Locate the cell with the specified text and output its (x, y) center coordinate. 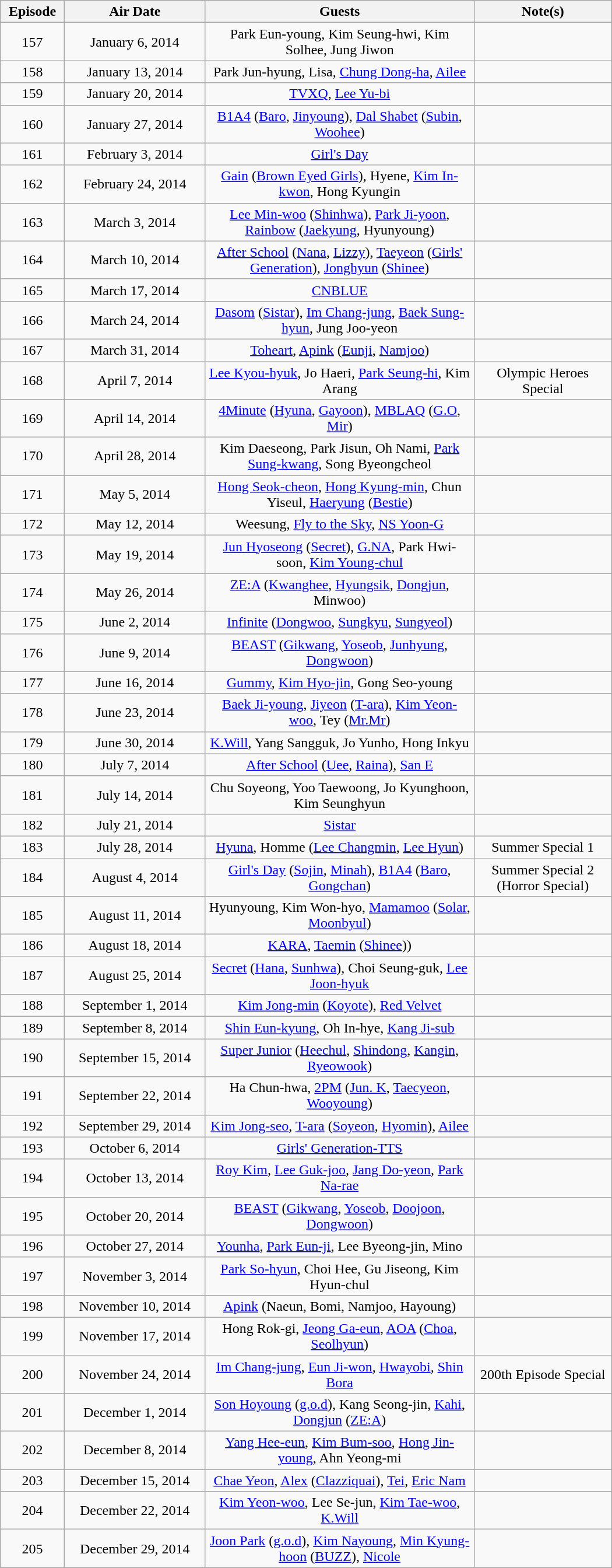
195 (33, 1216)
186 (33, 946)
4Minute (Hyuna, Gayoon), MBLAQ (G.O, Mir) (339, 419)
May 5, 2014 (135, 495)
Shin Eun-kyung, Oh In-hye, Kang Ji-sub (339, 1028)
BEAST (Gikwang, Yoseob, Doojoon, Dongwoon) (339, 1216)
194 (33, 1178)
Toheart, Apink (Eunji, Namjoo) (339, 350)
KARA, Taemin (Shinee)) (339, 946)
166 (33, 320)
188 (33, 1006)
176 (33, 652)
July 21, 2014 (135, 825)
December 22, 2014 (135, 1511)
December 8, 2014 (135, 1450)
192 (33, 1126)
178 (33, 713)
March 3, 2014 (135, 222)
164 (33, 260)
160 (33, 124)
202 (33, 1450)
Kim Daeseong, Park Jisun, Oh Nami, Park Sung-kwang, Song Byeongcheol (339, 456)
May 19, 2014 (135, 554)
March 10, 2014 (135, 260)
205 (33, 1548)
189 (33, 1028)
January 27, 2014 (135, 124)
171 (33, 495)
After School (Nana, Lizzy), Taeyeon (Girls' Generation), Jonghyun (Shinee) (339, 260)
Guests (339, 12)
Ha Chun-hwa, 2PM (Jun. K, Taecyeon, Wooyoung) (339, 1095)
December 15, 2014 (135, 1480)
182 (33, 825)
191 (33, 1095)
193 (33, 1148)
Im Chang-jung, Eun Ji-won, Hwayobi, Shin Bora (339, 1374)
158 (33, 72)
October 20, 2014 (135, 1216)
March 31, 2014 (135, 350)
159 (33, 94)
August 11, 2014 (135, 916)
September 22, 2014 (135, 1095)
November 17, 2014 (135, 1336)
November 10, 2014 (135, 1306)
169 (33, 419)
Younha, Park Eun-ji, Lee Byeong-jin, Mino (339, 1246)
September 8, 2014 (135, 1028)
181 (33, 794)
187 (33, 975)
Girls' Generation-TTS (339, 1148)
199 (33, 1336)
Summer Special 1 (543, 847)
April 7, 2014 (135, 380)
BEAST (Gikwang, Yoseob, Junhyung, Dongwoon) (339, 652)
Kim Jong-seo, T-ara (Soyeon, Hyomin), Ailee (339, 1126)
May 12, 2014 (135, 524)
February 3, 2014 (135, 154)
January 20, 2014 (135, 94)
July 7, 2014 (135, 765)
October 13, 2014 (135, 1178)
Chae Yeon, Alex (Clazziquai), Tei, Eric Nam (339, 1480)
June 2, 2014 (135, 622)
Hong Seok-cheon, Hong Kyung-min, Chun Yiseul, Haeryung (Bestie) (339, 495)
204 (33, 1511)
168 (33, 380)
January 6, 2014 (135, 42)
K.Will, Yang Sangguk, Jo Yunho, Hong Inkyu (339, 743)
June 9, 2014 (135, 652)
Super Junior (Heechul, Shindong, Kangin, Ryeowook) (339, 1058)
Park So-hyun, Choi Hee, Gu Jiseong, Kim Hyun-chul (339, 1276)
184 (33, 877)
201 (33, 1413)
B1A4 (Baro, Jinyoung), Dal Shabet (Subin, Woohee) (339, 124)
August 4, 2014 (135, 877)
Yang Hee-eun, Kim Bum-soo, Hong Jin-young, Ahn Yeong-mi (339, 1450)
After School (Uee, Raina), San E (339, 765)
September 1, 2014 (135, 1006)
200th Episode Special (543, 1374)
Weesung, Fly to the Sky, NS Yoon-G (339, 524)
January 13, 2014 (135, 72)
173 (33, 554)
August 18, 2014 (135, 946)
203 (33, 1480)
162 (33, 184)
Air Date (135, 12)
196 (33, 1246)
June 30, 2014 (135, 743)
Summer Special 2 (Horror Special) (543, 877)
October 6, 2014 (135, 1148)
179 (33, 743)
Kim Jong-min (Koyote), Red Velvet (339, 1006)
163 (33, 222)
Park Eun-young, Kim Seung-hwi, Kim Solhee, Jung Jiwon (339, 42)
185 (33, 916)
Joon Park (g.o.d), Kim Nayoung, Min Kyung-hoon (BUZZ), Nicole (339, 1548)
Hyuna, Homme (Lee Changmin, Lee Hyun) (339, 847)
CNBLUE (339, 290)
200 (33, 1374)
September 15, 2014 (135, 1058)
Girl's Day (339, 154)
December 29, 2014 (135, 1548)
157 (33, 42)
Hyunyoung, Kim Won-hyo, Mamamoo (Solar, Moonbyul) (339, 916)
165 (33, 290)
180 (33, 765)
Infinite (Dongwoo, Sungkyu, Sungyeol) (339, 622)
Note(s) (543, 12)
Jun Hyoseong (Secret), G.NA, Park Hwi-soon, Kim Young-chul (339, 554)
175 (33, 622)
ZE:A (Kwanghee, Hyungsik, Dongjun, Minwoo) (339, 593)
TVXQ, Lee Yu-bi (339, 94)
February 24, 2014 (135, 184)
April 14, 2014 (135, 419)
September 29, 2014 (135, 1126)
Hong Rok-gi, Jeong Ga-eun, AOA (Choa, Seolhyun) (339, 1336)
November 3, 2014 (135, 1276)
161 (33, 154)
Apink (Naeun, Bomi, Namjoo, Hayoung) (339, 1306)
April 28, 2014 (135, 456)
Lee Kyou-hyuk, Jo Haeri, Park Seung-hi, Kim Arang (339, 380)
December 1, 2014 (135, 1413)
170 (33, 456)
July 28, 2014 (135, 847)
Secret (Hana, Sunhwa), Choi Seung-guk, Lee Joon-hyuk (339, 975)
Baek Ji-young, Jiyeon (T-ara), Kim Yeon-woo, Tey (Mr.Mr) (339, 713)
June 16, 2014 (135, 682)
Lee Min-woo (Shinhwa), Park Ji-yoon, Rainbow (Jaekyung, Hyunyoung) (339, 222)
Chu Soyeong, Yoo Taewoong, Jo Kyunghoon, Kim Seunghyun (339, 794)
March 24, 2014 (135, 320)
Gummy, Kim Hyo-jin, Gong Seo-young (339, 682)
March 17, 2014 (135, 290)
Park Jun-hyung, Lisa, Chung Dong-ha, Ailee (339, 72)
Girl's Day (Sojin, Minah), B1A4 (Baro, Gongchan) (339, 877)
Son Hoyoung (g.o.d), Kang Seong-jin, Kahi, Dongjun (ZE:A) (339, 1413)
Olympic Heroes Special (543, 380)
190 (33, 1058)
167 (33, 350)
August 25, 2014 (135, 975)
Episode (33, 12)
Roy Kim, Lee Guk-joo, Jang Do-yeon, Park Na-rae (339, 1178)
183 (33, 847)
174 (33, 593)
July 14, 2014 (135, 794)
198 (33, 1306)
197 (33, 1276)
October 27, 2014 (135, 1246)
November 24, 2014 (135, 1374)
177 (33, 682)
Kim Yeon-woo, Lee Se-jun, Kim Tae-woo, K.Will (339, 1511)
172 (33, 524)
Sistar (339, 825)
Dasom (Sistar), Im Chang-jung, Baek Sung-hyun, Jung Joo-yeon (339, 320)
June 23, 2014 (135, 713)
May 26, 2014 (135, 593)
Gain (Brown Eyed Girls), Hyene, Kim In-kwon, Hong Kyungin (339, 184)
